For the text-containing cell, return its midpoint in (X, Y) coordinate format. 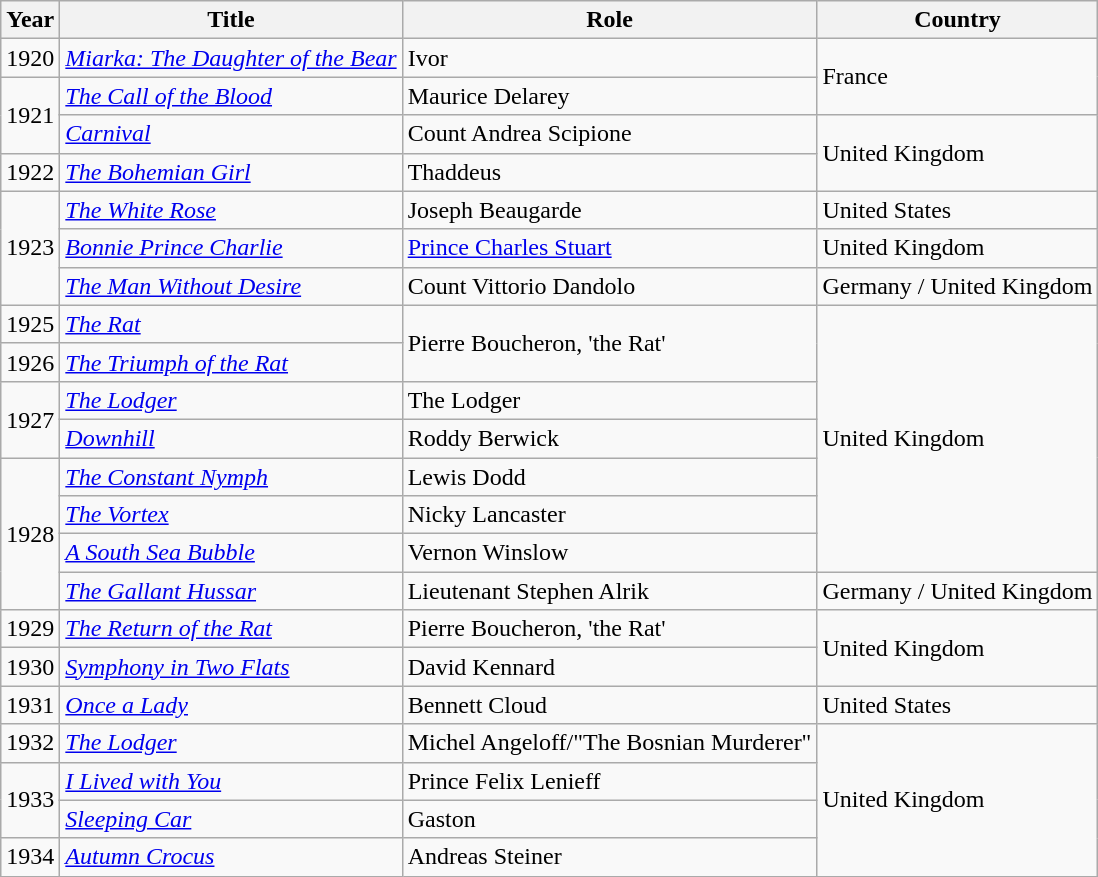
1920 (30, 58)
Prince Felix Lenieff (610, 781)
Bonnie Prince Charlie (231, 248)
1926 (30, 362)
France (958, 77)
Vernon Winslow (610, 553)
Roddy Berwick (610, 438)
1929 (30, 629)
Count Andrea Scipione (610, 134)
The Bohemian Girl (231, 172)
Miarka: The Daughter of the Bear (231, 58)
David Kennard (610, 667)
The White Rose (231, 210)
1927 (30, 419)
Symphony in Two Flats (231, 667)
Michel Angeloff/"The Bosnian Murderer" (610, 743)
Once a Lady (231, 705)
Ivor (610, 58)
Title (231, 20)
Maurice Delarey (610, 96)
Autumn Crocus (231, 857)
1931 (30, 705)
Count Vittorio Dandolo (610, 286)
The Constant Nymph (231, 477)
The Rat (231, 324)
1933 (30, 800)
The Call of the Blood (231, 96)
1934 (30, 857)
The Man Without Desire (231, 286)
Nicky Lancaster (610, 515)
1932 (30, 743)
Carnival (231, 134)
1921 (30, 115)
Role (610, 20)
Lieutenant Stephen Alrik (610, 591)
Downhill (231, 438)
The Triumph of the Rat (231, 362)
1925 (30, 324)
1930 (30, 667)
I Lived with You (231, 781)
Lewis Dodd (610, 477)
Joseph Beaugarde (610, 210)
Thaddeus (610, 172)
1922 (30, 172)
The Gallant Hussar (231, 591)
Gaston (610, 819)
1928 (30, 534)
The Return of the Rat (231, 629)
Prince Charles Stuart (610, 248)
Year (30, 20)
Sleeping Car (231, 819)
1923 (30, 248)
A South Sea Bubble (231, 553)
Bennett Cloud (610, 705)
Country (958, 20)
Andreas Steiner (610, 857)
The Vortex (231, 515)
